From the cell containing the given text, extract its center point as (X, Y) coordinate. 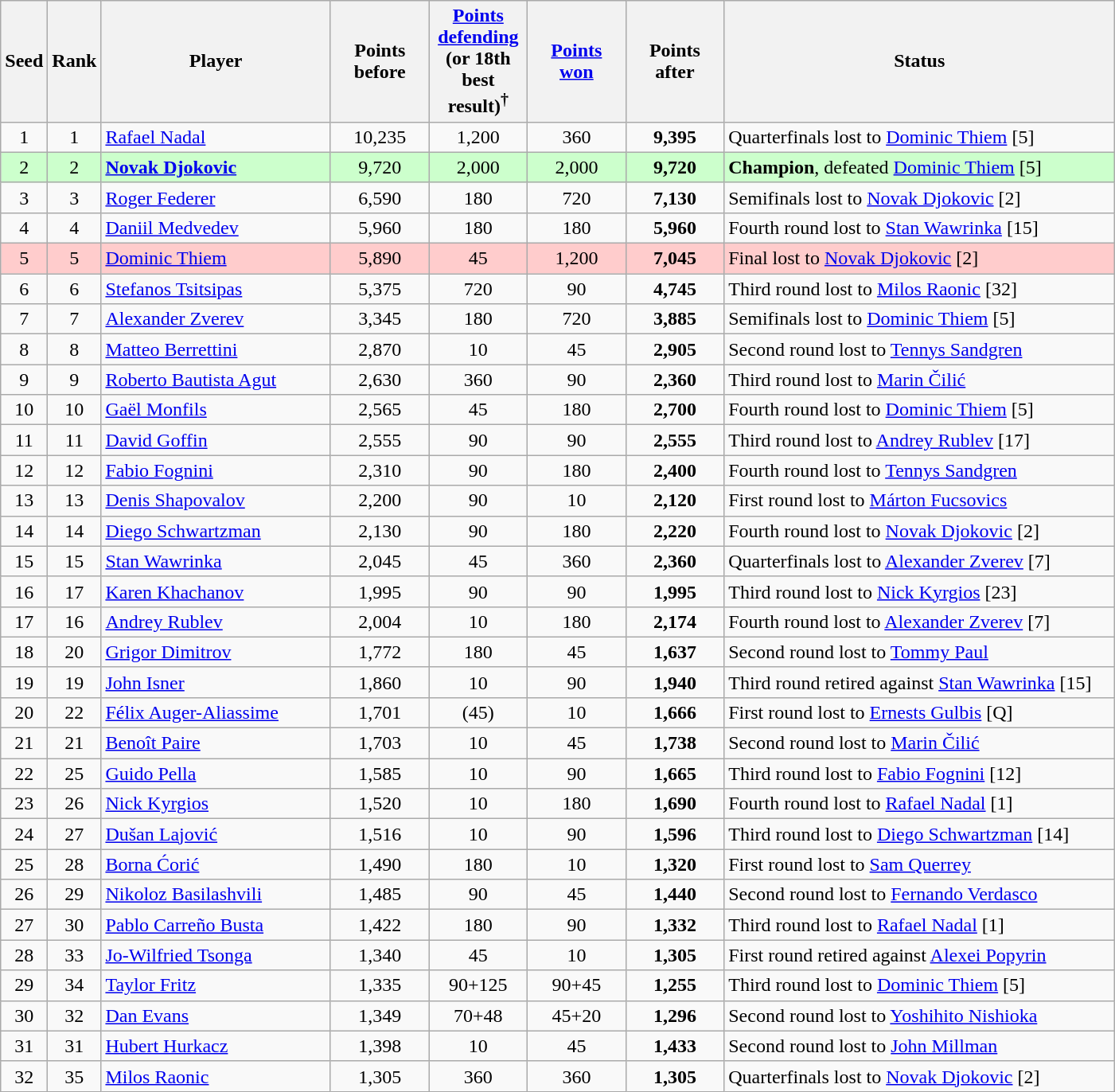
Third round lost to Milos Raonic [32] (920, 289)
1,665 (675, 774)
Hubert Hurkacz (216, 1046)
Rafael Nadal (216, 137)
2,130 (380, 531)
(45) (478, 712)
4,745 (675, 289)
2,004 (380, 622)
33 (75, 955)
6,590 (380, 197)
Dominic Thiem (216, 259)
Semifinals lost to Dominic Thiem [5] (920, 319)
Stefanos Tsitsipas (216, 289)
1,585 (380, 774)
Points won (577, 62)
2,870 (380, 349)
2,630 (380, 380)
34 (75, 985)
Final lost to Novak Djokovic [2] (920, 259)
Matteo Berrettini (216, 349)
Fourth round lost to Novak Djokovic [2] (920, 531)
Daniil Medvedev (216, 228)
Borna Ćorić (216, 864)
2,310 (380, 470)
2,200 (380, 501)
1,349 (380, 1016)
1,340 (380, 955)
1,596 (675, 834)
1,296 (675, 1016)
Second round lost to Yoshihito Nishioka (920, 1016)
1,738 (675, 743)
3,885 (675, 319)
Pablo Carreño Busta (216, 925)
Third round lost to Fabio Fognini [12] (920, 774)
Points before (380, 62)
Félix Auger-Aliassime (216, 712)
Roberto Bautista Agut (216, 380)
Fourth round lost to Dominic Thiem [5] (920, 410)
Dušan Lajović (216, 834)
Milos Raonic (216, 1076)
2,565 (380, 410)
Diego Schwartzman (216, 531)
Jo-Wilfried Tsonga (216, 955)
First round lost to Márton Fucsovics (920, 501)
2,174 (675, 622)
1,320 (675, 864)
David Goffin (216, 440)
Third round lost to Diego Schwartzman [14] (920, 834)
Andrey Rublev (216, 622)
Third round lost to Nick Kyrgios [23] (920, 591)
2,045 (380, 561)
Nikoloz Basilashvili (216, 895)
Dan Evans (216, 1016)
2,700 (675, 410)
Third round lost to Andrey Rublev [17] (920, 440)
24 (24, 834)
First round retired against Alexei Popyrin (920, 955)
1,520 (380, 804)
Second round lost to Tennys Sandgren (920, 349)
Fabio Fognini (216, 470)
Fourth round lost to Tennys Sandgren (920, 470)
1,422 (380, 925)
Player (216, 62)
Points defending(or 18th best result)† (478, 62)
90+125 (478, 985)
Roger Federer (216, 197)
First round lost to Sam Querrey (920, 864)
5,375 (380, 289)
10,235 (380, 137)
Denis Shapovalov (216, 501)
Third round retired against Stan Wawrinka [15] (920, 682)
35 (75, 1076)
Alexander Zverev (216, 319)
Gaël Monfils (216, 410)
1,701 (380, 712)
45+20 (577, 1016)
Second round lost to Tommy Paul (920, 652)
2,120 (675, 501)
1,255 (675, 985)
Rank (75, 62)
1,485 (380, 895)
2,400 (675, 470)
Grigor Dimitrov (216, 652)
Quarterfinals lost to Novak Djokovic [2] (920, 1076)
Semifinals lost to Novak Djokovic [2] (920, 197)
1,940 (675, 682)
Novak Djokovic (216, 167)
2,220 (675, 531)
1,666 (675, 712)
Second round lost to Fernando Verdasco (920, 895)
Fourth round lost to Rafael Nadal [1] (920, 804)
1,703 (380, 743)
Points after (675, 62)
7,130 (675, 197)
Quarterfinals lost to Alexander Zverev [7] (920, 561)
9,395 (675, 137)
First round lost to Ernests Gulbis [Q] (920, 712)
Nick Kyrgios (216, 804)
1,440 (675, 895)
Second round lost to Marin Čilić (920, 743)
3,345 (380, 319)
1,433 (675, 1046)
Second round lost to John Millman (920, 1046)
18 (24, 652)
7,045 (675, 259)
5,890 (380, 259)
Fourth round lost to Stan Wawrinka [15] (920, 228)
Third round lost to Dominic Thiem [5] (920, 985)
90+45 (577, 985)
1,637 (675, 652)
Fourth round lost to Alexander Zverev [7] (920, 622)
Champion, defeated Dominic Thiem [5] (920, 167)
Karen Khachanov (216, 591)
1,772 (380, 652)
1,516 (380, 834)
Third round lost to Marin Čilić (920, 380)
Benoît Paire (216, 743)
1,490 (380, 864)
23 (24, 804)
Taylor Fritz (216, 985)
John Isner (216, 682)
1,332 (675, 925)
Stan Wawrinka (216, 561)
1,335 (380, 985)
1,690 (675, 804)
Third round lost to Rafael Nadal [1] (920, 925)
2,905 (675, 349)
1,398 (380, 1046)
Guido Pella (216, 774)
Quarterfinals lost to Dominic Thiem [5] (920, 137)
Status (920, 62)
1,860 (380, 682)
70+48 (478, 1016)
Seed (24, 62)
